Identify which cell holds the provided text, then report its (X, Y) central coordinate. 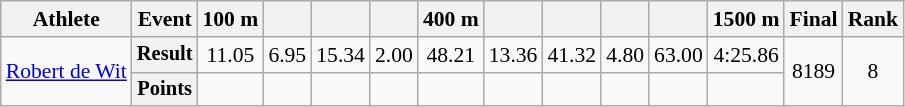
4:25.86 (746, 55)
Rank (874, 19)
2.00 (394, 55)
63.00 (678, 55)
11.05 (230, 55)
15.34 (340, 55)
8 (874, 72)
Final (813, 19)
400 m (451, 19)
6.95 (287, 55)
100 m (230, 19)
41.32 (572, 55)
Event (165, 19)
Result (165, 55)
1500 m (746, 19)
Athlete (66, 19)
8189 (813, 72)
13.36 (514, 55)
Points (165, 89)
Robert de Wit (66, 72)
4.80 (625, 55)
48.21 (451, 55)
